Return [X, Y] of the center of cell containing provided text 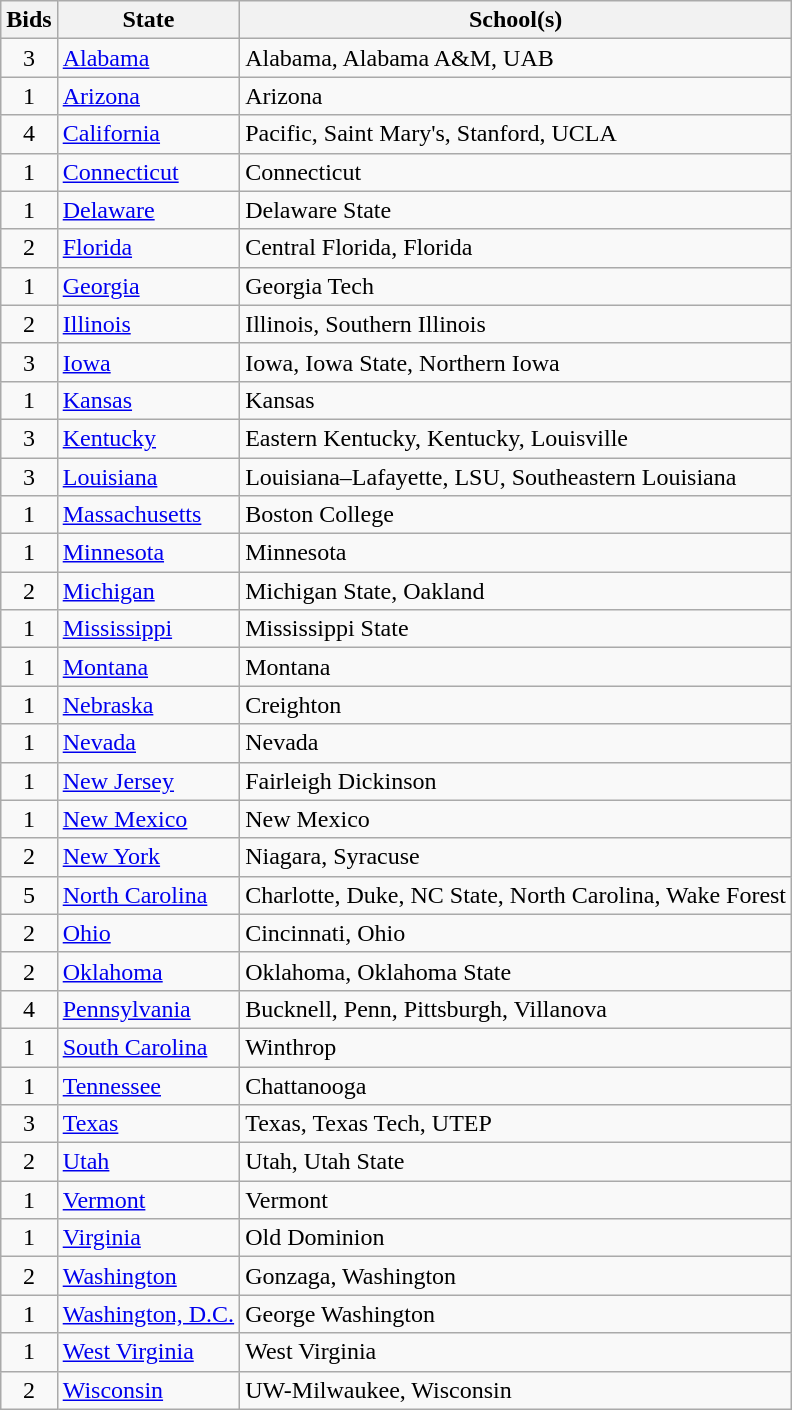
Washington, D.C. [148, 1314]
Texas [148, 1124]
Gonzaga, Washington [516, 1276]
New Jersey [148, 781]
Oklahoma [148, 971]
Alabama, Alabama A&M, UAB [516, 58]
Boston College [516, 515]
Illinois [148, 324]
Louisiana [148, 477]
Niagara, Syracuse [516, 857]
UW-Milwaukee, Wisconsin [516, 1390]
Alabama [148, 58]
Winthrop [516, 1047]
State [148, 20]
Wisconsin [148, 1390]
South Carolina [148, 1047]
Delaware State [516, 210]
Delaware [148, 210]
California [148, 134]
Old Dominion [516, 1238]
Bucknell, Penn, Pittsburgh, Villanova [516, 1009]
Virginia [148, 1238]
Ohio [148, 933]
Georgia Tech [516, 286]
Pacific, Saint Mary's, Stanford, UCLA [516, 134]
New York [148, 857]
Illinois, Southern Illinois [516, 324]
George Washington [516, 1314]
Iowa, Iowa State, Northern Iowa [516, 362]
Kentucky [148, 438]
Texas, Texas Tech, UTEP [516, 1124]
Cincinnati, Ohio [516, 933]
Tennessee [148, 1085]
Oklahoma, Oklahoma State [516, 971]
Massachusetts [148, 515]
Charlotte, Duke, NC State, North Carolina, Wake Forest [516, 895]
Central Florida, Florida [516, 248]
Pennsylvania [148, 1009]
Chattanooga [516, 1085]
Creighton [516, 705]
Utah, Utah State [516, 1162]
Michigan State, Oakland [516, 591]
Florida [148, 248]
Washington [148, 1276]
School(s) [516, 20]
North Carolina [148, 895]
5 [29, 895]
Mississippi State [516, 629]
Iowa [148, 362]
Michigan [148, 591]
Nebraska [148, 705]
Georgia [148, 286]
Fairleigh Dickinson [516, 781]
Louisiana–Lafayette, LSU, Southeastern Louisiana [516, 477]
Bids [29, 20]
Utah [148, 1162]
Eastern Kentucky, Kentucky, Louisville [516, 438]
Mississippi [148, 629]
